Detect which cell encompasses the target text, then output its [X, Y] center coordinate. 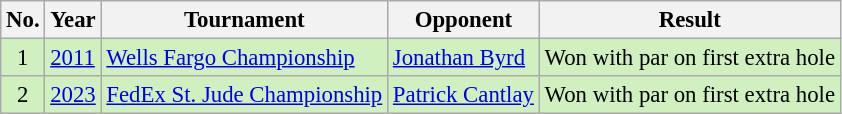
1 [23, 58]
Wells Fargo Championship [244, 58]
Opponent [464, 20]
Patrick Cantlay [464, 95]
Result [690, 20]
FedEx St. Jude Championship [244, 95]
2023 [73, 95]
No. [23, 20]
2011 [73, 58]
Tournament [244, 20]
Jonathan Byrd [464, 58]
Year [73, 20]
2 [23, 95]
